From the cell containing the given text, extract its center point as (x, y) coordinate. 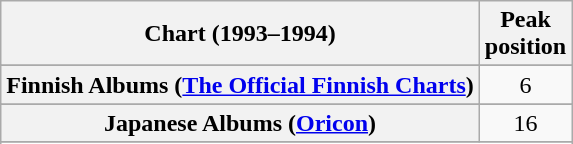
Peakposition (525, 34)
6 (525, 85)
Chart (1993–1994) (240, 34)
Finnish Albums (The Official Finnish Charts) (240, 85)
16 (525, 123)
Japanese Albums (Oricon) (240, 123)
